Find where the given text appears and provide that cell's center as [X, Y] coordinate. 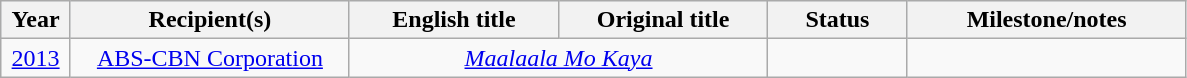
Status [838, 20]
English title [454, 20]
Milestone/notes [1046, 20]
Original title [664, 20]
ABS-CBN Corporation [210, 58]
Recipient(s) [210, 20]
Maalaala Mo Kaya [558, 58]
Year [36, 20]
2013 [36, 58]
